Provide the (x, y) coordinate of the cell's center where the given text is located.  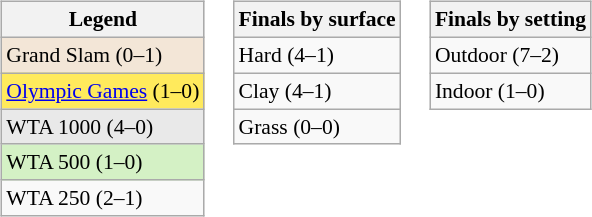
Legend (102, 20)
WTA 1000 (4–0) (102, 127)
WTA 500 (1–0) (102, 162)
Clay (4–1) (318, 91)
Indoor (1–0) (510, 91)
Grand Slam (0–1) (102, 55)
Olympic Games (1–0) (102, 91)
Outdoor (7–2) (510, 55)
Finals by setting (510, 20)
Grass (0–0) (318, 127)
Finals by surface (318, 20)
Hard (4–1) (318, 55)
WTA 250 (2–1) (102, 198)
